Detect which cell encompasses the target text, then output its [x, y] center coordinate. 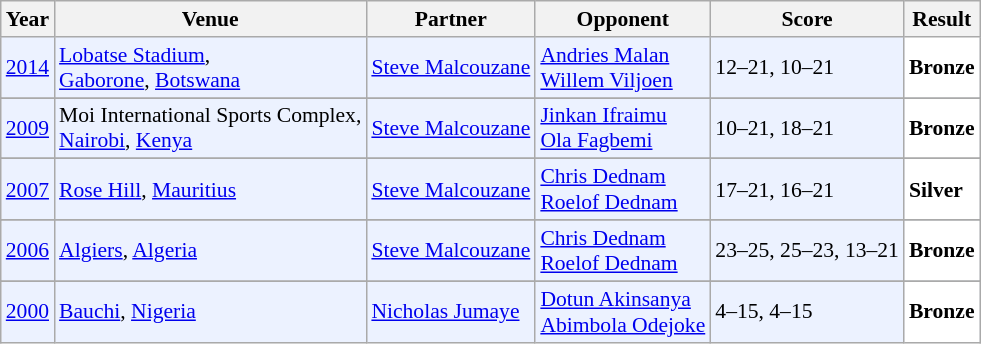
Partner [450, 19]
Rose Hill, Mauritius [210, 190]
17–21, 16–21 [807, 190]
Opponent [622, 19]
23–25, 25–23, 13–21 [807, 250]
Algiers, Algeria [210, 250]
Venue [210, 19]
Bauchi, Nigeria [210, 312]
Andries Malan Willem Viljoen [622, 68]
Nicholas Jumaye [450, 312]
Result [942, 19]
12–21, 10–21 [807, 68]
2014 [28, 68]
Moi International Sports Complex,Nairobi, Kenya [210, 128]
Jinkan Ifraimu Ola Fagbemi [622, 128]
4–15, 4–15 [807, 312]
2006 [28, 250]
Lobatse Stadium,Gaborone, Botswana [210, 68]
Year [28, 19]
Dotun Akinsanya Abimbola Odejoke [622, 312]
10–21, 18–21 [807, 128]
2000 [28, 312]
2007 [28, 190]
Silver [942, 190]
2009 [28, 128]
Score [807, 19]
